Determine the (x, y) coordinate at the center of the cell enclosing the given text.  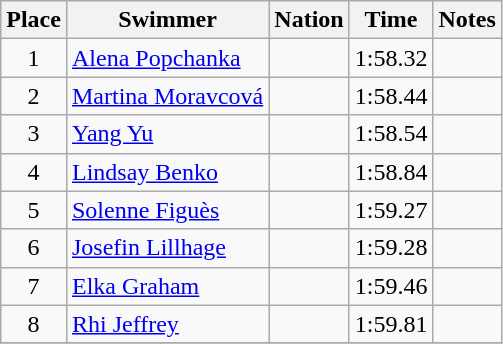
1:58.32 (391, 58)
1:58.44 (391, 96)
Swimmer (167, 20)
Solenne Figuès (167, 210)
7 (34, 286)
Elka Graham (167, 286)
Alena Popchanka (167, 58)
1:59.27 (391, 210)
Yang Yu (167, 134)
1:58.84 (391, 172)
1:59.46 (391, 286)
Josefin Lillhage (167, 248)
8 (34, 324)
1:58.54 (391, 134)
1:59.28 (391, 248)
4 (34, 172)
Martina Moravcová (167, 96)
2 (34, 96)
Rhi Jeffrey (167, 324)
3 (34, 134)
6 (34, 248)
Lindsay Benko (167, 172)
Nation (309, 20)
Notes (467, 20)
1:59.81 (391, 324)
Place (34, 20)
5 (34, 210)
1 (34, 58)
Time (391, 20)
